From the cell containing the given text, extract its center point as [X, Y] coordinate. 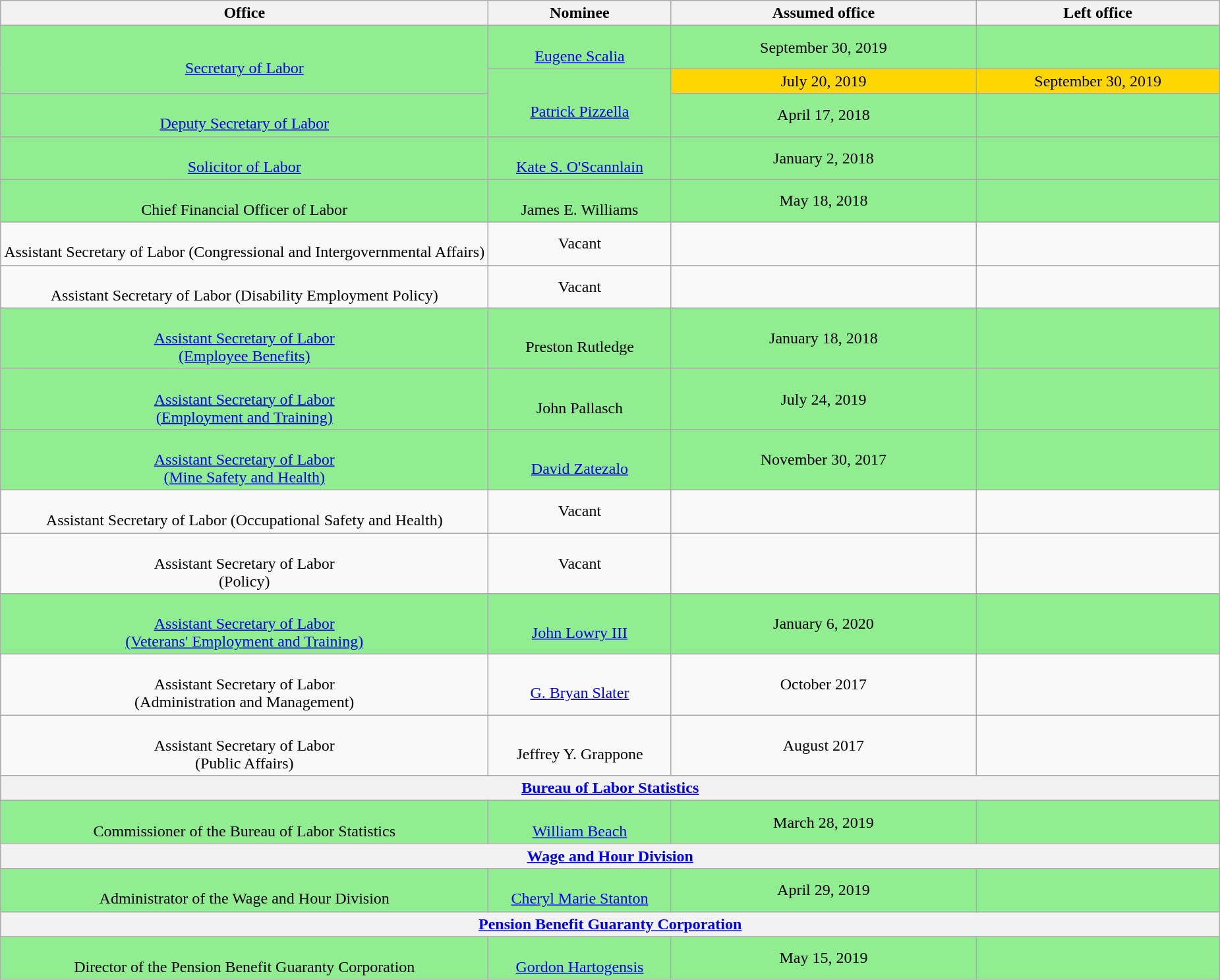
John Pallasch [580, 399]
Patrick Pizzella [580, 103]
Wage and Hour Division [610, 856]
Gordon Hartogensis [580, 958]
David Zatezalo [580, 459]
October 2017 [823, 685]
Eugene Scalia [580, 47]
Deputy Secretary of Labor [245, 115]
Preston Rutledge [580, 338]
Kate S. O'Scannlain [580, 158]
Chief Financial Officer of Labor [245, 200]
Secretary of Labor [245, 59]
William Beach [580, 822]
Assistant Secretary of Labor(Employment and Training) [245, 399]
Assistant Secretary of Labor(Policy) [245, 563]
John Lowry III [580, 624]
Assistant Secretary of Labor(Employee Benefits) [245, 338]
G. Bryan Slater [580, 685]
April 17, 2018 [823, 115]
January 6, 2020 [823, 624]
August 2017 [823, 745]
Cheryl Marie Stanton [580, 890]
Office [245, 13]
Assistant Secretary of Labor (Disability Employment Policy) [245, 286]
Nominee [580, 13]
May 15, 2019 [823, 958]
Pension Benefit Guaranty Corporation [610, 924]
Bureau of Labor Statistics [610, 788]
Assumed office [823, 13]
Administrator of the Wage and Hour Division [245, 890]
April 29, 2019 [823, 890]
January 18, 2018 [823, 338]
Assistant Secretary of Labor(Veterans' Employment and Training) [245, 624]
July 20, 2019 [823, 81]
March 28, 2019 [823, 822]
Assistant Secretary of Labor(Administration and Management) [245, 685]
Jeffrey Y. Grappone [580, 745]
May 18, 2018 [823, 200]
James E. Williams [580, 200]
Commissioner of the Bureau of Labor Statistics [245, 822]
November 30, 2017 [823, 459]
Assistant Secretary of Labor(Public Affairs) [245, 745]
Director of the Pension Benefit Guaranty Corporation [245, 958]
Assistant Secretary of Labor (Congressional and Intergovernmental Affairs) [245, 244]
Solicitor of Labor [245, 158]
Assistant Secretary of Labor (Occupational Safety and Health) [245, 511]
Assistant Secretary of Labor(Mine Safety and Health) [245, 459]
July 24, 2019 [823, 399]
January 2, 2018 [823, 158]
Left office [1098, 13]
